Search for the cell housing the specified text and yield its (X, Y) center coordinate. 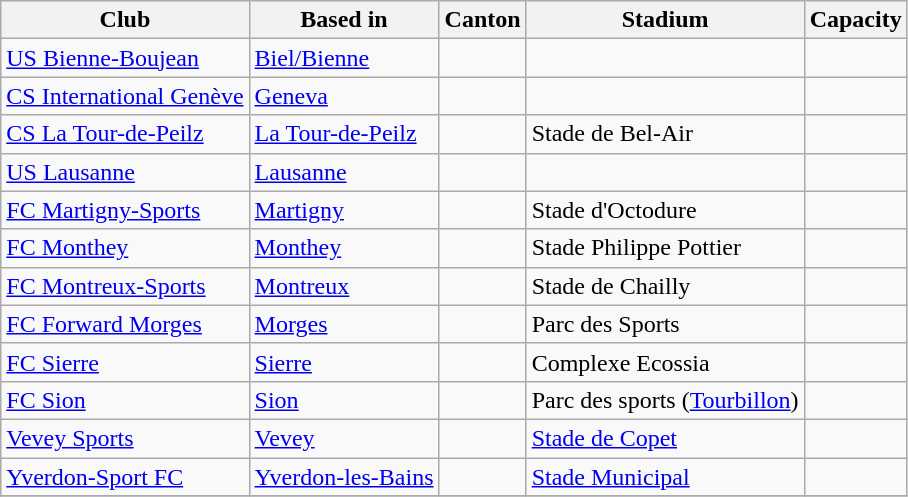
Capacity (856, 20)
FC Forward Morges (125, 324)
Stade d'Octodure (665, 210)
Parc des sports (Tourbillon) (665, 400)
Geneva (344, 96)
Stade de Copet (665, 438)
Montreux (344, 286)
US Bienne-Boujean (125, 58)
Parc des Sports (665, 324)
Monthey (344, 248)
FC Sion (125, 400)
Sion (344, 400)
FC Sierre (125, 362)
FC Monthey (125, 248)
Vevey (344, 438)
Canton (482, 20)
FC Montreux-Sports (125, 286)
CS International Genève (125, 96)
US Lausanne (125, 172)
Morges (344, 324)
FC Martigny-Sports (125, 210)
Martigny (344, 210)
Complexe Ecossia (665, 362)
CS La Tour-de-Peilz (125, 134)
Club (125, 20)
Vevey Sports (125, 438)
Sierre (344, 362)
Lausanne (344, 172)
La Tour-de-Peilz (344, 134)
Stade Philippe Pottier (665, 248)
Biel/Bienne (344, 58)
Stadium (665, 20)
Yverdon-les-Bains (344, 477)
Stade de Chailly (665, 286)
Based in (344, 20)
Stade de Bel-Air (665, 134)
Stade Municipal (665, 477)
Yverdon-Sport FC (125, 477)
